Pinpoint the cell where the given text exists, returning its (x, y) midpoint coordinate. 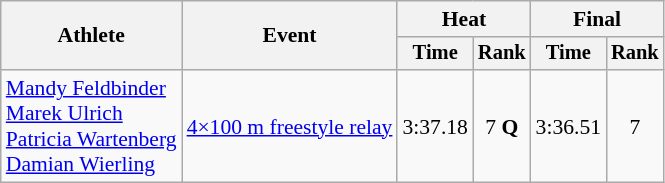
7 (635, 126)
3:37.18 (434, 126)
4×100 m freestyle relay (290, 126)
Athlete (92, 36)
Event (290, 36)
Mandy FeldbinderMarek UlrichPatricia WartenbergDamian Wierling (92, 126)
3:36.51 (568, 126)
Final (598, 19)
7 Q (502, 126)
Heat (464, 19)
